Scan for the cell matching the given text and deliver its (x, y) coordinate at center. 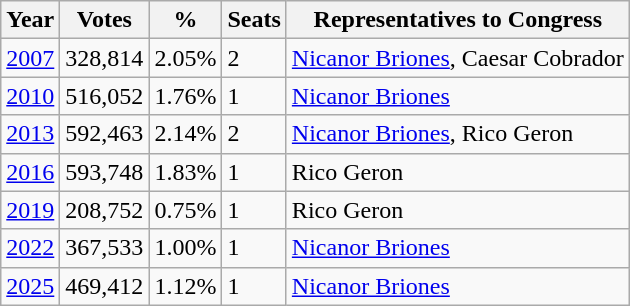
1.76% (186, 96)
469,412 (104, 286)
2013 (30, 134)
Votes (104, 20)
Representatives to Congress (458, 20)
1.12% (186, 286)
2.05% (186, 58)
Seats (254, 20)
593,748 (104, 172)
208,752 (104, 210)
2022 (30, 248)
2007 (30, 58)
2019 (30, 210)
367,533 (104, 248)
% (186, 20)
1.83% (186, 172)
0.75% (186, 210)
1.00% (186, 248)
Nicanor Briones, Rico Geron (458, 134)
592,463 (104, 134)
Nicanor Briones, Caesar Cobrador (458, 58)
328,814 (104, 58)
2010 (30, 96)
516,052 (104, 96)
2.14% (186, 134)
2025 (30, 286)
2016 (30, 172)
Year (30, 20)
